Output the [X, Y] coordinate of the center of the cell containing the given text.  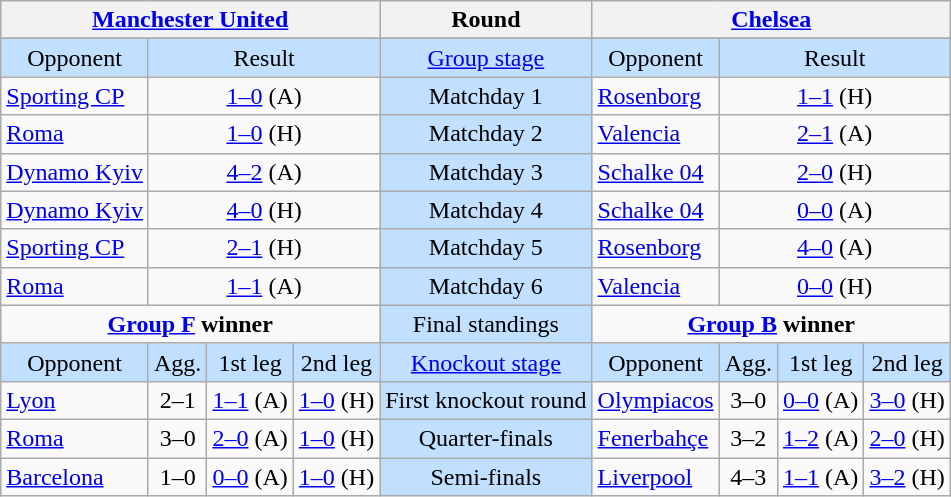
2–0 (A) [250, 438]
1–0 [177, 477]
Lyon [75, 400]
First knockout round [486, 400]
1–1 (H) [834, 96]
Semi-finals [486, 477]
2–1 (A) [834, 134]
Knockout stage [486, 362]
Quarter-finals [486, 438]
Chelsea [771, 20]
Final standings [486, 324]
Fenerbahçe [656, 438]
1–0 (A) [264, 96]
2–1 (H) [264, 248]
Manchester United [190, 20]
1–2 (A) [821, 438]
Matchday 3 [486, 172]
Olympiacos [656, 400]
3–2 [748, 438]
3–2 (H) [907, 477]
Round [486, 20]
Group stage [486, 58]
2–1 [177, 400]
Matchday 6 [486, 286]
4–2 (A) [264, 172]
4–3 [748, 477]
3–0 (H) [907, 400]
Barcelona [75, 477]
0–0 (H) [834, 286]
Group B winner [771, 324]
Matchday 5 [486, 248]
Matchday 1 [486, 96]
Group F winner [190, 324]
Matchday 2 [486, 134]
Liverpool [656, 477]
4–0 (H) [264, 210]
4–0 (A) [834, 248]
Matchday 4 [486, 210]
